Find where the given text appears and provide that cell's center as [x, y] coordinate. 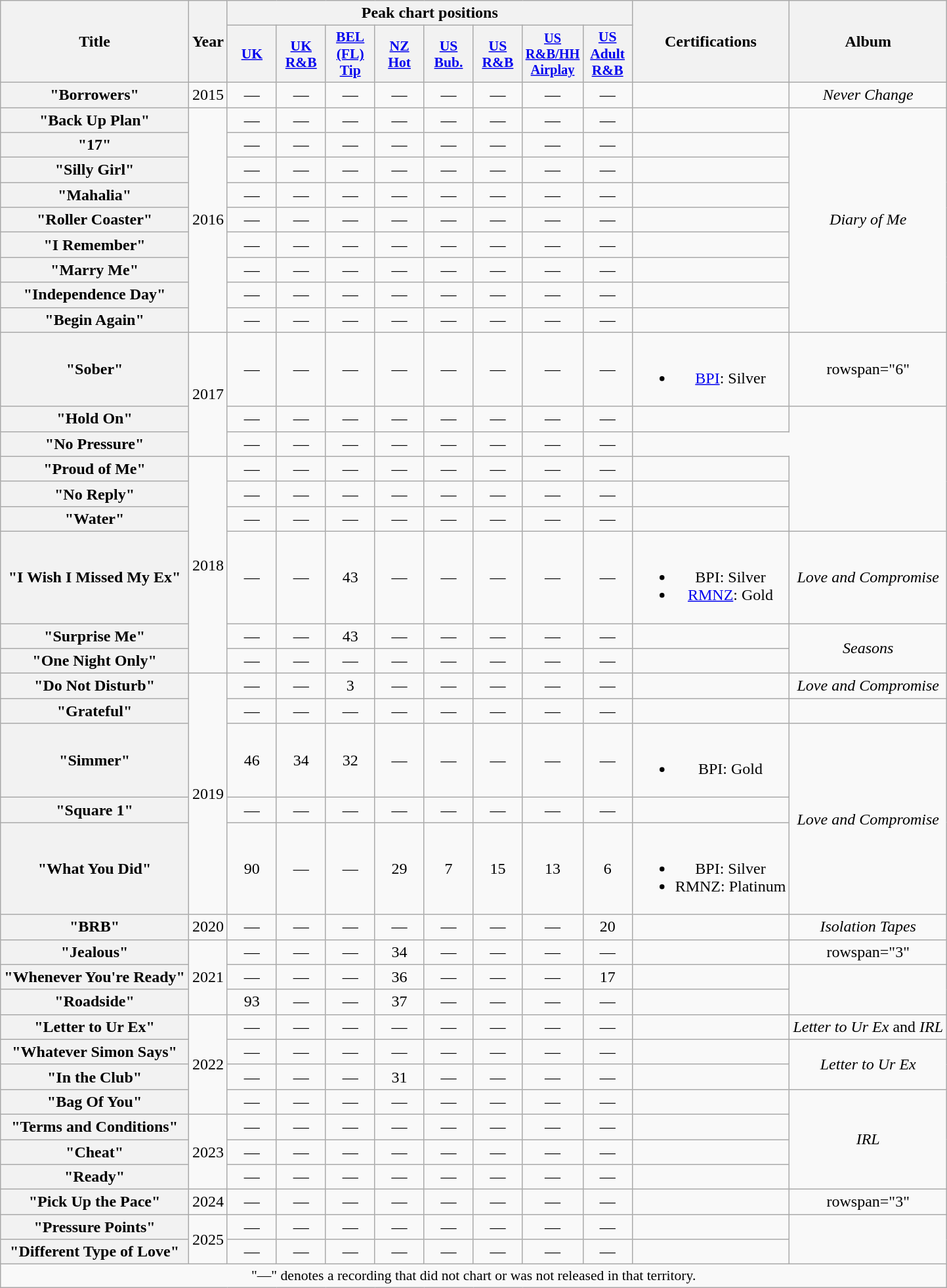
"Ready" [95, 1177]
2023 [207, 1151]
2019 [207, 794]
Title [95, 42]
USR&B/HHAirplay [553, 54]
2020 [207, 927]
6 [608, 869]
2017 [207, 394]
Seasons [868, 649]
rowspan="6" [868, 369]
"Marry Me" [95, 270]
"Pressure Points" [95, 1227]
"No Reply" [95, 494]
Album [868, 42]
BEL(FL)Tip [350, 54]
"Square 1" [95, 810]
USR&B [497, 54]
46 [252, 760]
BPI: SilverRMNZ: Gold [711, 577]
"What You Did" [95, 869]
"Mahalia" [95, 195]
90 [252, 869]
32 [350, 760]
UKR&B [301, 54]
Isolation Tapes [868, 927]
3 [350, 686]
"Sober" [95, 369]
Diary of Me [868, 221]
"Roller Coaster" [95, 220]
20 [608, 927]
2018 [207, 565]
Letter to Ur Ex and IRL [868, 1027]
USBub. [449, 54]
"Letter to Ur Ex" [95, 1027]
NZHot [399, 54]
"Do Not Disturb" [95, 686]
2024 [207, 1202]
"Whatever Simon Says" [95, 1052]
"I Wish I Missed My Ex" [95, 577]
31 [399, 1077]
"Grateful" [95, 711]
BPI: Gold [711, 760]
"Back Up Plan" [95, 120]
Peak chart positions [429, 13]
"—" denotes a recording that did not chart or was not released in that territory. [474, 1276]
"Begin Again" [95, 320]
"Whenever You're Ready" [95, 977]
"Proud of Me" [95, 469]
Year [207, 42]
17 [608, 977]
"Jealous" [95, 952]
BPI: Silver [711, 369]
"Terms and Conditions" [95, 1127]
"Silly Girl" [95, 170]
2016 [207, 221]
"Water" [95, 519]
Letter to Ur Ex [868, 1064]
"No Pressure" [95, 444]
"Independence Day" [95, 295]
USAdultR&B [608, 54]
"17" [95, 145]
"In the Club" [95, 1077]
2021 [207, 977]
36 [399, 977]
"Pick Up the Pace" [95, 1202]
"Surprise Me" [95, 636]
93 [252, 1002]
37 [399, 1002]
UK [252, 54]
"BRB" [95, 927]
29 [399, 869]
15 [497, 869]
"Bag Of You" [95, 1102]
2025 [207, 1239]
13 [553, 869]
"I Remember" [95, 245]
7 [449, 869]
Certifications [711, 42]
Never Change [868, 95]
"Roadside" [95, 1002]
"Simmer" [95, 760]
"Cheat" [95, 1152]
2015 [207, 95]
"Different Type of Love" [95, 1252]
"One Night Only" [95, 661]
"Hold On" [95, 419]
BPI: SilverRMNZ: Platinum [711, 869]
"Borrowers" [95, 95]
2022 [207, 1064]
IRL [868, 1139]
